Output the (X, Y) coordinate of the center of the cell containing the given text.  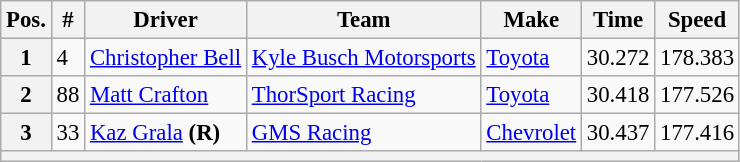
4 (68, 58)
Kaz Grala (R) (166, 133)
Make (531, 20)
3 (26, 133)
Pos. (26, 20)
33 (68, 133)
88 (68, 95)
Team (364, 20)
ThorSport Racing (364, 95)
177.416 (698, 133)
# (68, 20)
GMS Racing (364, 133)
177.526 (698, 95)
1 (26, 58)
Matt Crafton (166, 95)
Driver (166, 20)
Time (618, 20)
30.418 (618, 95)
30.437 (618, 133)
2 (26, 95)
178.383 (698, 58)
30.272 (618, 58)
Speed (698, 20)
Kyle Busch Motorsports (364, 58)
Chevrolet (531, 133)
Christopher Bell (166, 58)
